Detect which cell encompasses the target text, then output its (x, y) center coordinate. 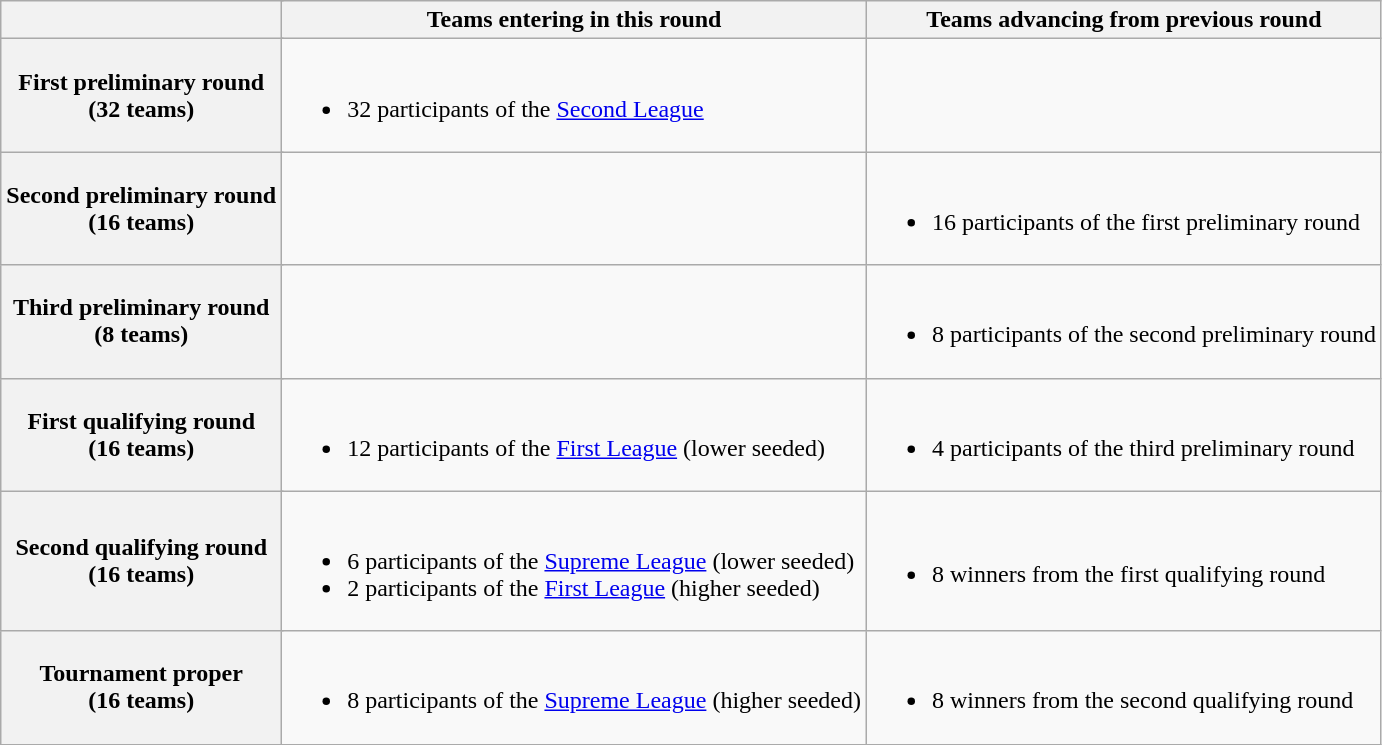
8 participants of the Supreme League (higher seeded) (574, 688)
12 participants of the First League (lower seeded) (574, 434)
Second qualifying round (16 teams) (142, 561)
Tournament proper (16 teams) (142, 688)
6 participants of the Supreme League (lower seeded)2 participants of the First League (higher seeded) (574, 561)
Teams entering in this round (574, 20)
First preliminary round (32 teams) (142, 96)
Teams advancing from previous round (1124, 20)
8 participants of the second preliminary round (1124, 322)
First qualifying round (16 teams) (142, 434)
16 participants of the first preliminary round (1124, 208)
Third preliminary round (8 teams) (142, 322)
Second preliminary round (16 teams) (142, 208)
8 winners from the first qualifying round (1124, 561)
4 participants of the third preliminary round (1124, 434)
32 participants of the Second League (574, 96)
8 winners from the second qualifying round (1124, 688)
